Identify which cell holds the provided text, then report its (X, Y) central coordinate. 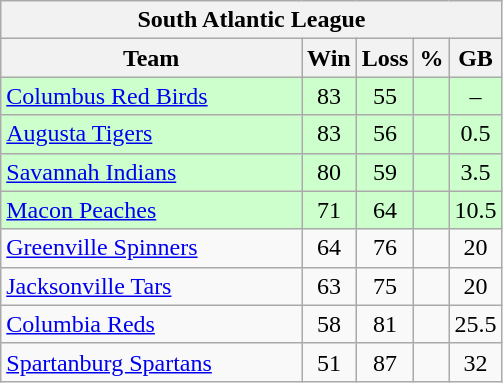
56 (385, 134)
Team (152, 58)
Columbus Red Birds (152, 96)
Loss (385, 58)
80 (330, 172)
81 (385, 324)
75 (385, 286)
Augusta Tigers (152, 134)
Macon Peaches (152, 210)
GB (476, 58)
63 (330, 286)
– (476, 96)
55 (385, 96)
South Atlantic League (252, 20)
0.5 (476, 134)
76 (385, 248)
32 (476, 362)
% (432, 58)
87 (385, 362)
Columbia Reds (152, 324)
Spartanburg Spartans (152, 362)
59 (385, 172)
Win (330, 58)
58 (330, 324)
25.5 (476, 324)
10.5 (476, 210)
Jacksonville Tars (152, 286)
Savannah Indians (152, 172)
51 (330, 362)
71 (330, 210)
Greenville Spinners (152, 248)
3.5 (476, 172)
